Pinpoint the cell where the given text exists, returning its (X, Y) midpoint coordinate. 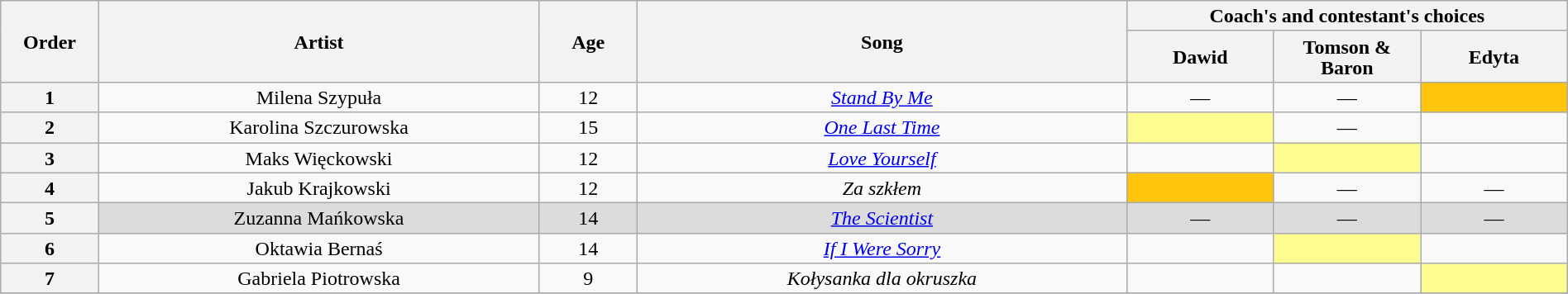
Song (882, 41)
7 (50, 279)
Coach's and contestant's choices (1346, 17)
6 (50, 248)
Milena Szypuła (319, 97)
1 (50, 97)
2 (50, 127)
9 (588, 279)
Artist (319, 41)
4 (50, 188)
3 (50, 157)
Order (50, 41)
Za szkłem (882, 188)
Love Yourself (882, 157)
If I Were Sorry (882, 248)
5 (50, 218)
Tomson & Baron (1347, 56)
One Last Time (882, 127)
Stand By Me (882, 97)
Age (588, 41)
Zuzanna Mańkowska (319, 218)
Kołysanka dla okruszka (882, 279)
Jakub Krajkowski (319, 188)
Gabriela Piotrowska (319, 279)
15 (588, 127)
Dawid (1200, 56)
Oktawia Bernaś (319, 248)
Karolina Szczurowska (319, 127)
Maks Więckowski (319, 157)
Edyta (1494, 56)
The Scientist (882, 218)
